Identify which cell holds the provided text, then report its [x, y] central coordinate. 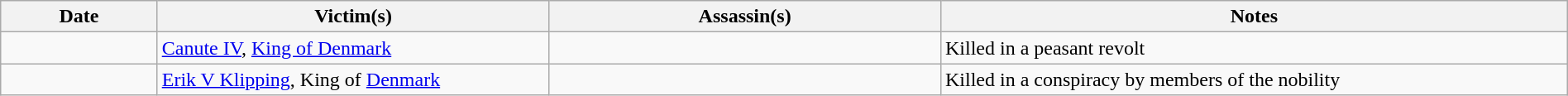
Killed in a peasant revolt [1254, 48]
Notes [1254, 17]
Killed in a conspiracy by members of the nobility [1254, 79]
Date [79, 17]
Victim(s) [353, 17]
Assassin(s) [745, 17]
Canute IV, King of Denmark [353, 48]
Erik V Klipping, King of Denmark [353, 79]
